Detect which cell encompasses the target text, then output its (x, y) center coordinate. 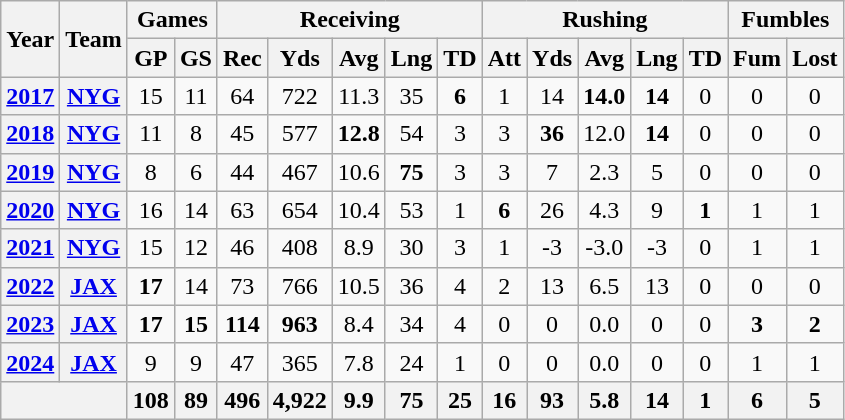
6.5 (604, 286)
365 (300, 362)
47 (242, 362)
14.0 (604, 96)
89 (196, 400)
46 (242, 248)
Games (172, 20)
9.9 (358, 400)
108 (150, 400)
577 (300, 134)
Fum (758, 58)
8.4 (358, 324)
73 (242, 286)
Fumbles (786, 20)
Rushing (604, 20)
24 (411, 362)
963 (300, 324)
12 (196, 248)
Receiving (350, 20)
-3.0 (604, 248)
45 (242, 134)
2019 (30, 172)
12.8 (358, 134)
722 (300, 96)
Rec (242, 58)
2022 (30, 286)
467 (300, 172)
2018 (30, 134)
4,922 (300, 400)
34 (411, 324)
35 (411, 96)
GP (150, 58)
654 (300, 210)
2020 (30, 210)
Year (30, 39)
GS (196, 58)
5.8 (604, 400)
766 (300, 286)
10.4 (358, 210)
Att (504, 58)
Team (94, 39)
44 (242, 172)
93 (552, 400)
2023 (30, 324)
10.5 (358, 286)
2024 (30, 362)
54 (411, 134)
25 (460, 400)
408 (300, 248)
26 (552, 210)
11.3 (358, 96)
2021 (30, 248)
Lost (815, 58)
8.9 (358, 248)
63 (242, 210)
7.8 (358, 362)
2017 (30, 96)
114 (242, 324)
53 (411, 210)
496 (242, 400)
7 (552, 172)
64 (242, 96)
12.0 (604, 134)
30 (411, 248)
2.3 (604, 172)
4.3 (604, 210)
10.6 (358, 172)
